Return (x, y) of the center of cell containing provided text 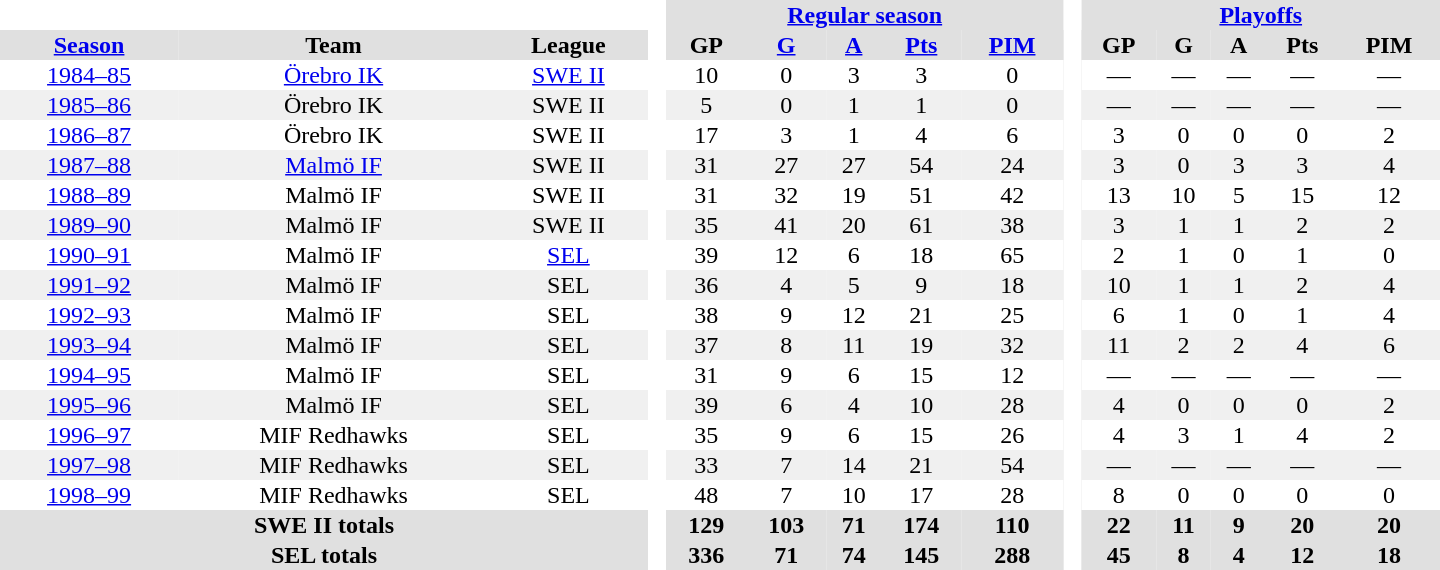
1986–87 (89, 135)
61 (921, 225)
1993–94 (89, 345)
SEL totals (324, 555)
41 (786, 225)
Regular season (864, 15)
1997–98 (89, 465)
1998–99 (89, 495)
26 (1012, 435)
103 (786, 525)
1991–92 (89, 285)
SWE II totals (324, 525)
1989–90 (89, 225)
League (568, 45)
37 (706, 345)
51 (921, 195)
1990–91 (89, 255)
174 (921, 525)
48 (706, 495)
1992–93 (89, 315)
1996–97 (89, 435)
13 (1118, 195)
25 (1012, 315)
42 (1012, 195)
45 (1118, 555)
1985–86 (89, 105)
74 (854, 555)
24 (1012, 165)
Team (334, 45)
14 (854, 465)
1987–88 (89, 165)
129 (706, 525)
1988–89 (89, 195)
288 (1012, 555)
336 (706, 555)
33 (706, 465)
Playoffs (1260, 15)
36 (706, 285)
1984–85 (89, 75)
110 (1012, 525)
65 (1012, 255)
1995–96 (89, 405)
1994–95 (89, 375)
22 (1118, 525)
145 (921, 555)
Season (89, 45)
